Return the [X, Y] coordinate for the center point of the cell that contains the specified text.  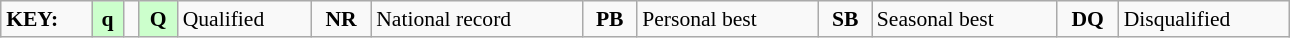
Disqualified [1204, 19]
SB [846, 19]
NR [341, 19]
DQ [1088, 19]
Personal best [728, 19]
Seasonal best [964, 19]
Q [158, 19]
National record [476, 19]
KEY: [46, 19]
Qualified [244, 19]
q [108, 19]
PB [610, 19]
